From the cell containing the given text, extract its center point as (X, Y) coordinate. 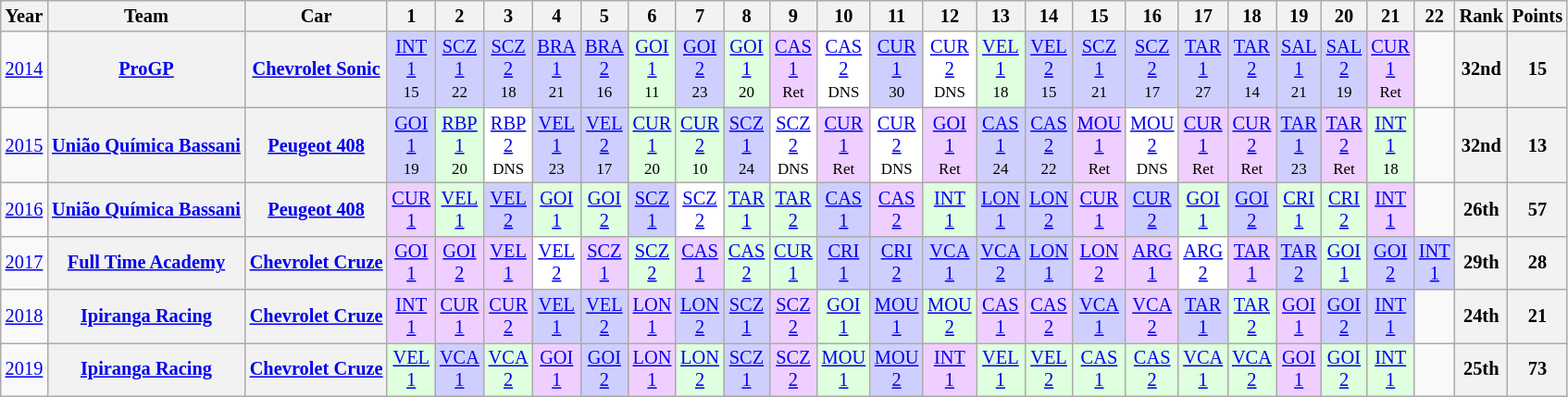
CAS2DNS (844, 69)
2018 (24, 316)
VEL215 (1049, 69)
2017 (24, 263)
Year (24, 16)
6 (653, 16)
RBP120 (459, 145)
2015 (24, 145)
MOU2DNS (1151, 145)
28 (1537, 263)
12 (950, 16)
GOI111 (653, 69)
ProGP (146, 69)
18 (1251, 16)
16 (1151, 16)
Chevrolet Sonic (317, 69)
20 (1344, 16)
Rank (1481, 16)
CUR130 (896, 69)
BRA121 (556, 69)
CUR210 (700, 145)
INT115 (411, 69)
GOI120 (746, 69)
9 (793, 16)
10 (844, 16)
SCZ124 (746, 145)
TAR123 (1300, 145)
SAL219 (1344, 69)
TAR2Ret (1344, 145)
8 (746, 16)
Points (1537, 16)
MOU1Ret (1100, 145)
SCZ2DNS (793, 145)
4 (556, 16)
11 (896, 16)
CUR2Ret (1251, 145)
73 (1537, 369)
TAR214 (1251, 69)
29th (1481, 263)
14 (1049, 16)
CAS1Ret (793, 69)
SCZ217 (1151, 69)
2019 (24, 369)
INT118 (1390, 145)
VEL123 (556, 145)
VEL118 (1002, 69)
CUR120 (653, 145)
26th (1481, 209)
19 (1300, 16)
SCZ122 (459, 69)
24th (1481, 316)
SAL121 (1300, 69)
SCZ218 (509, 69)
CAS222 (1049, 145)
Full Time Academy (146, 263)
GOI1Ret (950, 145)
TAR127 (1203, 69)
CAS124 (1002, 145)
SCZ121 (1100, 69)
ARG2 (1203, 263)
2016 (24, 209)
17 (1203, 16)
VEL217 (604, 145)
Car (317, 16)
25th (1481, 369)
Team (146, 16)
7 (700, 16)
2 (459, 16)
GOI223 (700, 69)
57 (1537, 209)
BRA216 (604, 69)
22 (1435, 16)
RBP2DNS (509, 145)
ARG1 (1151, 263)
5 (604, 16)
1 (411, 16)
GOI119 (411, 145)
3 (509, 16)
2014 (24, 69)
